Scan for the cell matching the given text and deliver its (x, y) coordinate at center. 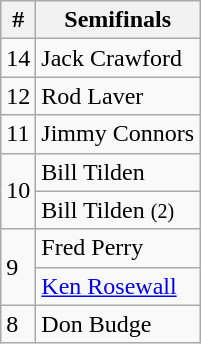
Jimmy Connors (118, 134)
9 (18, 267)
Semifinals (118, 20)
12 (18, 96)
10 (18, 191)
14 (18, 58)
Bill Tilden (118, 172)
8 (18, 324)
11 (18, 134)
Ken Rosewall (118, 286)
# (18, 20)
Fred Perry (118, 248)
Rod Laver (118, 96)
Bill Tilden (2) (118, 210)
Don Budge (118, 324)
Jack Crawford (118, 58)
